For the text-containing cell, return its midpoint in (x, y) coordinate format. 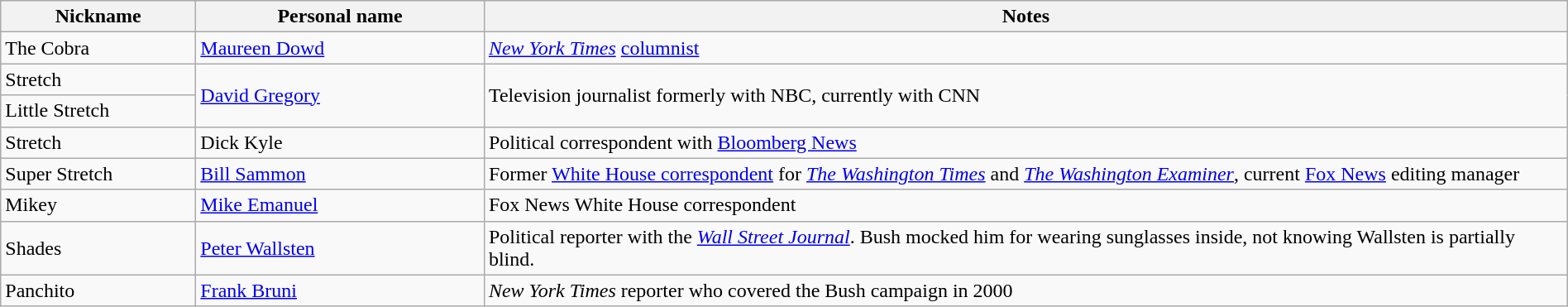
Political reporter with the Wall Street Journal. Bush mocked him for wearing sunglasses inside, not knowing Wallsten is partially blind. (1025, 248)
Mike Emanuel (341, 205)
Shades (98, 248)
Bill Sammon (341, 174)
Peter Wallsten (341, 248)
Political correspondent with Bloomberg News (1025, 142)
Television journalist formerly with NBC, currently with CNN (1025, 95)
Frank Bruni (341, 290)
Little Stretch (98, 111)
Dick Kyle (341, 142)
Former White House correspondent for The Washington Times and The Washington Examiner, current Fox News editing manager (1025, 174)
The Cobra (98, 48)
Fox News White House correspondent (1025, 205)
David Gregory (341, 95)
Personal name (341, 17)
Panchito (98, 290)
New York Times columnist (1025, 48)
Maureen Dowd (341, 48)
Super Stretch (98, 174)
Nickname (98, 17)
Mikey (98, 205)
Notes (1025, 17)
New York Times reporter who covered the Bush campaign in 2000 (1025, 290)
